For the text-containing cell, return its midpoint in (X, Y) coordinate format. 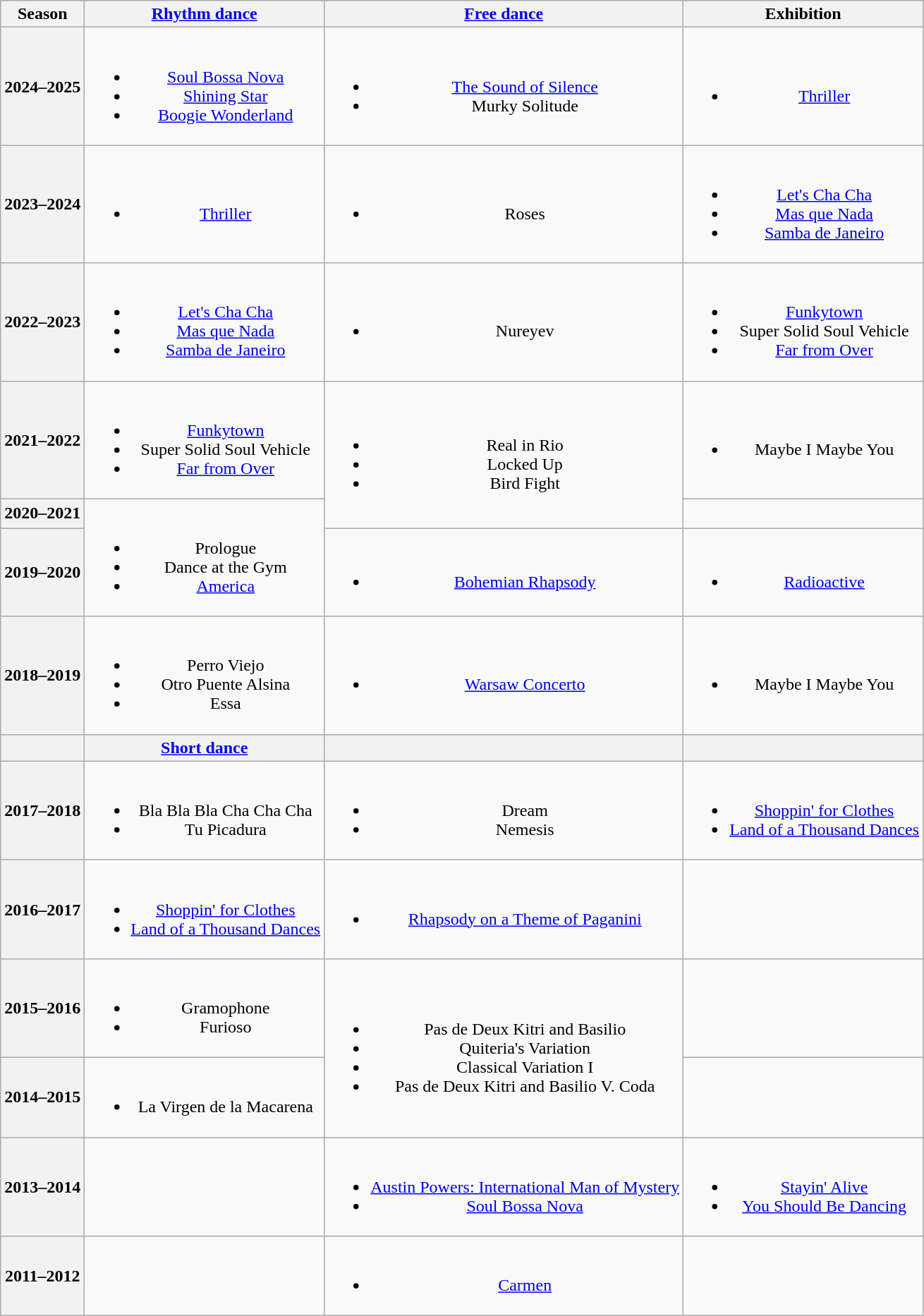
Pas de Deux Kitri and BasilioQuiteria's VariationClassical Variation IPas de Deux Kitri and Basilio V. Coda (504, 1048)
Bohemian Rhapsody (504, 573)
Short dance (205, 748)
Bla Bla Bla Cha Cha Cha Tu Picadura (205, 810)
2014–2015 (42, 1097)
2015–2016 (42, 1008)
Season (42, 14)
Carmen (504, 1277)
Perro Viejo Otro Puente Alsina Essa (205, 676)
2021–2022 (42, 440)
2022–2023 (42, 322)
2024–2025 (42, 86)
Austin Powers: International Man of Mystery Soul Bossa Nova (504, 1186)
Warsaw Concerto (504, 676)
2017–2018 (42, 810)
Nureyev (504, 322)
Dream Nemesis (504, 810)
Gramophone Furioso (205, 1008)
2013–2014 (42, 1186)
The Sound of Silence Murky Solitude (504, 86)
Rhapsody on a Theme of Paganini (504, 909)
2016–2017 (42, 909)
Rhythm dance (205, 14)
2018–2019 (42, 676)
Roses (504, 205)
Real in RioLocked UpBird Fight (504, 454)
2019–2020 (42, 573)
2011–2012 (42, 1277)
Radioactive (803, 573)
2023–2024 (42, 205)
Stayin' AliveYou Should Be Dancing (803, 1186)
2020–2021 (42, 513)
La Virgen de la Macarena (205, 1097)
Soul Bossa Nova Shining Star Boogie Wonderland (205, 86)
Prologue Dance at the Gym America (205, 557)
Free dance (504, 14)
Exhibition (803, 14)
